Return (x, y) of the center of cell containing provided text 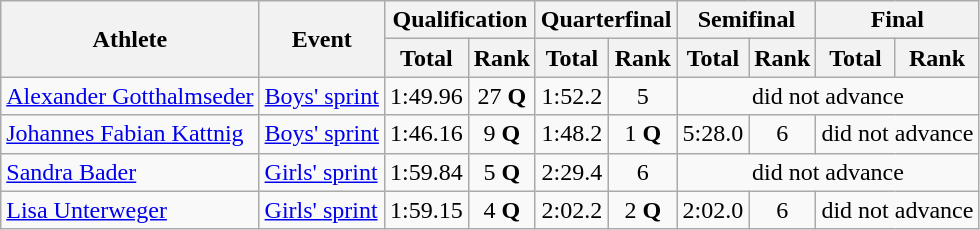
1:49.96 (426, 96)
Event (322, 39)
1:52.2 (572, 96)
Semifinal (746, 20)
Sandra Bader (130, 172)
1:59.84 (426, 172)
Alexander Gotthalmseder (130, 96)
Lisa Unterweger (130, 210)
Final (898, 20)
4 Q (502, 210)
Johannes Fabian Kattnig (130, 134)
2:29.4 (572, 172)
1:59.15 (426, 210)
27 Q (502, 96)
9 Q (502, 134)
2 Q (643, 210)
Quarterfinal (606, 20)
Qualification (460, 20)
1:46.16 (426, 134)
2:02.2 (572, 210)
5 (643, 96)
Athlete (130, 39)
1:48.2 (572, 134)
1 Q (643, 134)
2:02.0 (713, 210)
5:28.0 (713, 134)
5 Q (502, 172)
